Provide the (x, y) coordinate of the cell's center where the given text is located.  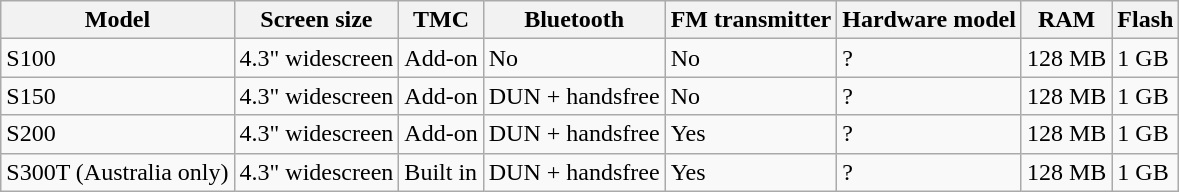
RAM (1066, 20)
Screen size (316, 20)
Built in (441, 172)
S200 (118, 134)
TMC (441, 20)
Flash (1146, 20)
S150 (118, 96)
Hardware model (930, 20)
FM transmitter (751, 20)
S100 (118, 58)
S300T (Australia only) (118, 172)
Bluetooth (574, 20)
Model (118, 20)
